Return (x, y) of the center of cell containing provided text 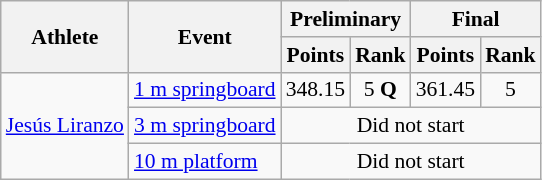
Final (476, 19)
Event (205, 36)
1 m springboard (205, 90)
Preliminary (346, 19)
5 Q (380, 90)
3 m springboard (205, 126)
10 m platform (205, 162)
5 (510, 90)
Athlete (65, 36)
Jesús Liranzo (65, 126)
361.45 (446, 90)
348.15 (316, 90)
